Find where the given text appears and provide that cell's center as (X, Y) coordinate. 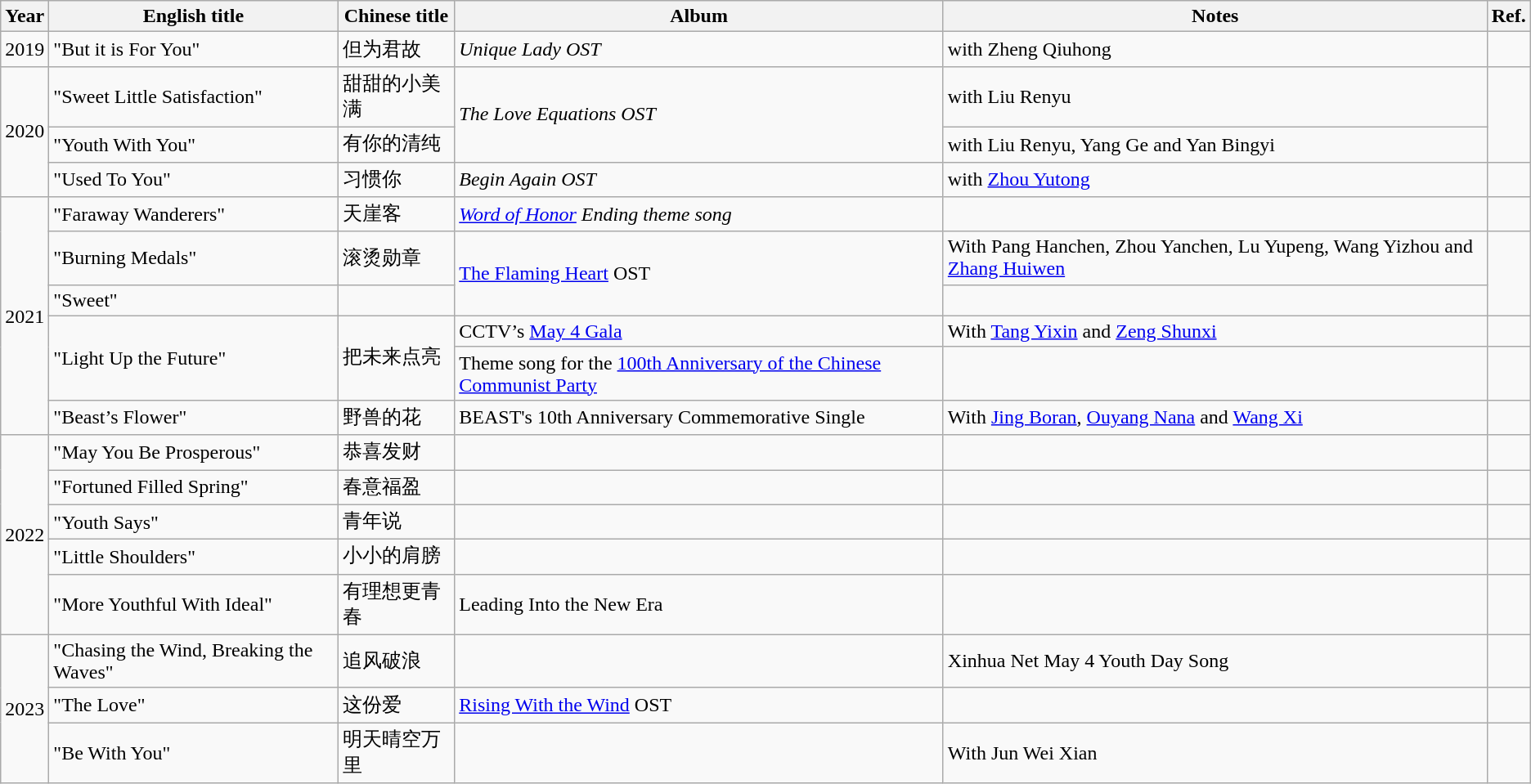
"Beast’s Flower" (193, 417)
野兽的花 (396, 417)
追风破浪 (396, 661)
"Youth With You" (193, 144)
"Youth Says" (193, 522)
这份爱 (396, 705)
Word of Honor Ending theme song (699, 214)
English title (193, 16)
春意福盈 (396, 487)
"But it is For You" (193, 49)
Album (699, 16)
滚烫勋章 (396, 258)
Leading Into the New Era (699, 604)
"The Love" (193, 705)
with Zheng Qiuhong (1215, 49)
"Be With You" (193, 753)
with Liu Renyu (1215, 96)
2019 (25, 49)
把未来点亮 (396, 358)
"Faraway Wanderers" (193, 214)
青年说 (396, 522)
Chinese title (396, 16)
习惯你 (396, 180)
Unique Lady OST (699, 49)
"Sweet Little Satisfaction" (193, 96)
"Used To You" (193, 180)
Rising With the Wind OST (699, 705)
恭喜发财 (396, 453)
小小的肩膀 (396, 558)
明天晴空万里 (396, 753)
"Light Up the Future" (193, 358)
有理想更青春 (396, 604)
The Flaming Heart OST (699, 273)
2021 (25, 316)
"Chasing the Wind, Breaking the Waves" (193, 661)
天崖客 (396, 214)
With Jing Boran, Ouyang Nana and Wang Xi (1215, 417)
Xinhua Net May 4 Youth Day Song (1215, 661)
"May You Be Prosperous" (193, 453)
Year (25, 16)
但为君故 (396, 49)
"Fortuned Filled Spring" (193, 487)
With Tang Yixin and Zeng Shunxi (1215, 331)
with Liu Renyu, Yang Ge and Yan Bingyi (1215, 144)
2022 (25, 535)
Theme song for the 100th Anniversary of the Chinese Communist Party (699, 373)
The Love Equations OST (699, 114)
With Jun Wei Xian (1215, 753)
CCTV’s May 4 Gala (699, 331)
甜甜的小美满 (396, 96)
with Zhou Yutong (1215, 180)
"Burning Medals" (193, 258)
BEAST's 10th Anniversary Commemorative Single (699, 417)
"Sweet" (193, 300)
2020 (25, 131)
"More Youthful With Ideal" (193, 604)
Ref. (1508, 16)
With Pang Hanchen, Zhou Yanchen, Lu Yupeng, Wang Yizhou and Zhang Huiwen (1215, 258)
有你的清纯 (396, 144)
Begin Again OST (699, 180)
"Little Shoulders" (193, 558)
2023 (25, 709)
Notes (1215, 16)
